Return [X, Y] of the center of cell containing provided text 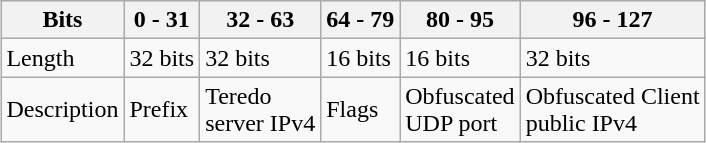
Bits [62, 20]
0 - 31 [162, 20]
96 - 127 [612, 20]
Teredoserver IPv4 [260, 110]
Flags [360, 110]
Description [62, 110]
64 - 79 [360, 20]
32 - 63 [260, 20]
ObfuscatedUDP port [460, 110]
Prefix [162, 110]
Obfuscated Clientpublic IPv4 [612, 110]
Length [62, 58]
80 - 95 [460, 20]
